For the text-containing cell, return its midpoint in [X, Y] coordinate format. 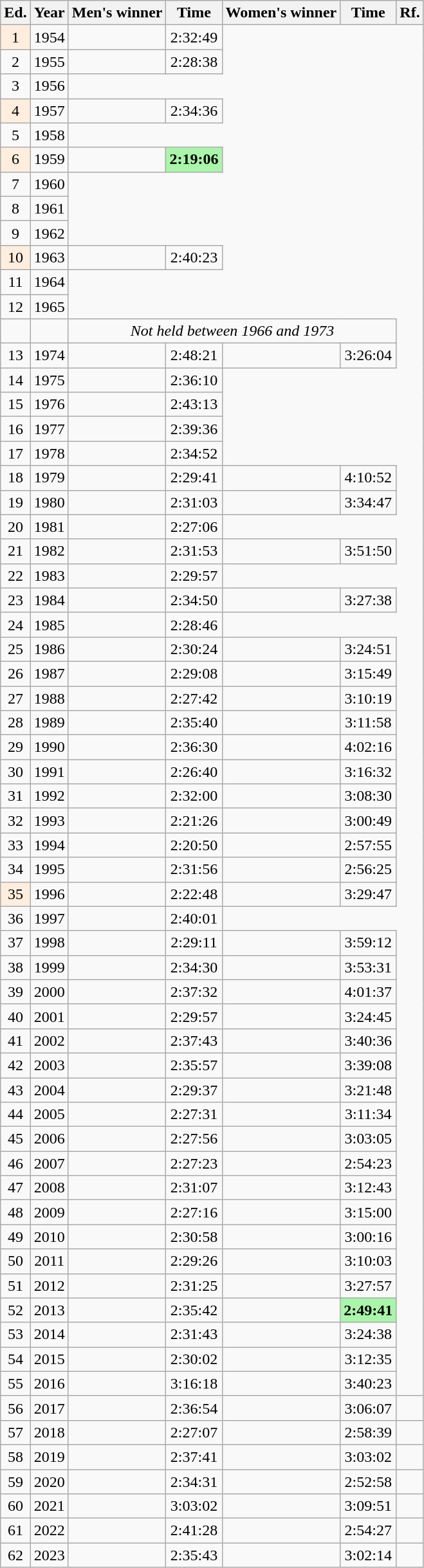
2003 [49, 1065]
1956 [49, 86]
Not held between 1966 and 1973 [232, 331]
3:06:07 [368, 1408]
2:36:54 [194, 1408]
Women's winner [281, 13]
3:34:47 [368, 502]
2016 [49, 1383]
2:29:37 [194, 1090]
Year [49, 13]
1981 [49, 527]
2:37:32 [194, 992]
2014 [49, 1335]
36 [15, 918]
2:49:41 [368, 1310]
18 [15, 478]
1983 [49, 576]
31 [15, 796]
48 [15, 1212]
2005 [49, 1115]
2:40:23 [194, 257]
2:27:56 [194, 1139]
6 [15, 160]
49 [15, 1237]
53 [15, 1335]
2:29:26 [194, 1261]
1959 [49, 160]
4:02:16 [368, 747]
2021 [49, 1506]
2004 [49, 1090]
2023 [49, 1555]
37 [15, 943]
38 [15, 967]
2020 [49, 1481]
10 [15, 257]
2:31:53 [194, 551]
2022 [49, 1531]
1989 [49, 723]
2:30:24 [194, 649]
2011 [49, 1261]
20 [15, 527]
2:34:36 [194, 111]
43 [15, 1090]
3:15:00 [368, 1212]
2:37:43 [194, 1041]
2008 [49, 1188]
2009 [49, 1212]
39 [15, 992]
2:27:42 [194, 698]
2:34:30 [194, 967]
3:02:14 [368, 1555]
3:10:19 [368, 698]
1990 [49, 747]
3:40:36 [368, 1041]
3:12:43 [368, 1188]
2:35:43 [194, 1555]
3:40:23 [368, 1383]
2:56:25 [368, 870]
2:31:03 [194, 502]
2:43:13 [194, 405]
2:27:06 [194, 527]
1955 [49, 62]
4 [15, 111]
12 [15, 307]
4:10:52 [368, 478]
1 [15, 37]
2:29:11 [194, 943]
3:11:34 [368, 1115]
1991 [49, 772]
2:57:55 [368, 845]
52 [15, 1310]
2:52:58 [368, 1481]
1962 [49, 233]
1997 [49, 918]
3:16:18 [194, 1383]
45 [15, 1139]
3:24:45 [368, 1016]
40 [15, 1016]
3:24:51 [368, 649]
3:10:03 [368, 1261]
Rf. [410, 13]
2018 [49, 1432]
8 [15, 208]
2:26:40 [194, 772]
3:39:08 [368, 1065]
29 [15, 747]
44 [15, 1115]
57 [15, 1432]
2:35:57 [194, 1065]
47 [15, 1188]
1998 [49, 943]
1996 [49, 894]
Men's winner [117, 13]
3:59:12 [368, 943]
2013 [49, 1310]
2:21:26 [194, 821]
1992 [49, 796]
24 [15, 624]
34 [15, 870]
2001 [49, 1016]
35 [15, 894]
3:16:32 [368, 772]
1987 [49, 673]
1974 [49, 356]
3:26:04 [368, 356]
1960 [49, 184]
2007 [49, 1163]
2002 [49, 1041]
3:00:16 [368, 1237]
2010 [49, 1237]
2:27:16 [194, 1212]
55 [15, 1383]
3:03:05 [368, 1139]
1977 [49, 429]
7 [15, 184]
1976 [49, 405]
13 [15, 356]
1986 [49, 649]
2:34:52 [194, 453]
56 [15, 1408]
2:32:49 [194, 37]
54 [15, 1359]
2:29:41 [194, 478]
1982 [49, 551]
2:40:01 [194, 918]
3:24:38 [368, 1335]
41 [15, 1041]
22 [15, 576]
16 [15, 429]
28 [15, 723]
2:34:50 [194, 600]
3:29:47 [368, 894]
2:19:06 [194, 160]
2:58:39 [368, 1432]
3:21:48 [368, 1090]
59 [15, 1481]
2:29:08 [194, 673]
3:11:58 [368, 723]
Ed. [15, 13]
1993 [49, 821]
2:36:30 [194, 747]
2019 [49, 1457]
1995 [49, 870]
2:54:27 [368, 1531]
2006 [49, 1139]
1964 [49, 282]
2:36:10 [194, 380]
2:54:23 [368, 1163]
2:28:46 [194, 624]
2000 [49, 992]
2:48:21 [194, 356]
2:27:31 [194, 1115]
2:37:41 [194, 1457]
15 [15, 405]
30 [15, 772]
3 [15, 86]
51 [15, 1286]
2:31:56 [194, 870]
2:28:38 [194, 62]
2012 [49, 1286]
1958 [49, 135]
1965 [49, 307]
42 [15, 1065]
19 [15, 502]
1984 [49, 600]
3:15:49 [368, 673]
50 [15, 1261]
2:41:28 [194, 1531]
2017 [49, 1408]
62 [15, 1555]
1961 [49, 208]
9 [15, 233]
2015 [49, 1359]
2:32:00 [194, 796]
2 [15, 62]
17 [15, 453]
3:53:31 [368, 967]
58 [15, 1457]
27 [15, 698]
11 [15, 282]
2:34:31 [194, 1481]
33 [15, 845]
3:08:30 [368, 796]
2:27:07 [194, 1432]
3:51:50 [368, 551]
3:12:35 [368, 1359]
1999 [49, 967]
1963 [49, 257]
1988 [49, 698]
1980 [49, 502]
2:31:25 [194, 1286]
2:30:02 [194, 1359]
46 [15, 1163]
1978 [49, 453]
3:00:49 [368, 821]
1979 [49, 478]
61 [15, 1531]
3:27:38 [368, 600]
1994 [49, 845]
4:01:37 [368, 992]
2:30:58 [194, 1237]
2:27:23 [194, 1163]
25 [15, 649]
32 [15, 821]
2:35:42 [194, 1310]
2:35:40 [194, 723]
3:09:51 [368, 1506]
1985 [49, 624]
1957 [49, 111]
60 [15, 1506]
5 [15, 135]
2:22:48 [194, 894]
1975 [49, 380]
3:27:57 [368, 1286]
21 [15, 551]
2:39:36 [194, 429]
26 [15, 673]
2:20:50 [194, 845]
23 [15, 600]
2:31:43 [194, 1335]
1954 [49, 37]
14 [15, 380]
2:31:07 [194, 1188]
